Provide the (x, y) coordinate of the cell's center where the given text is located.  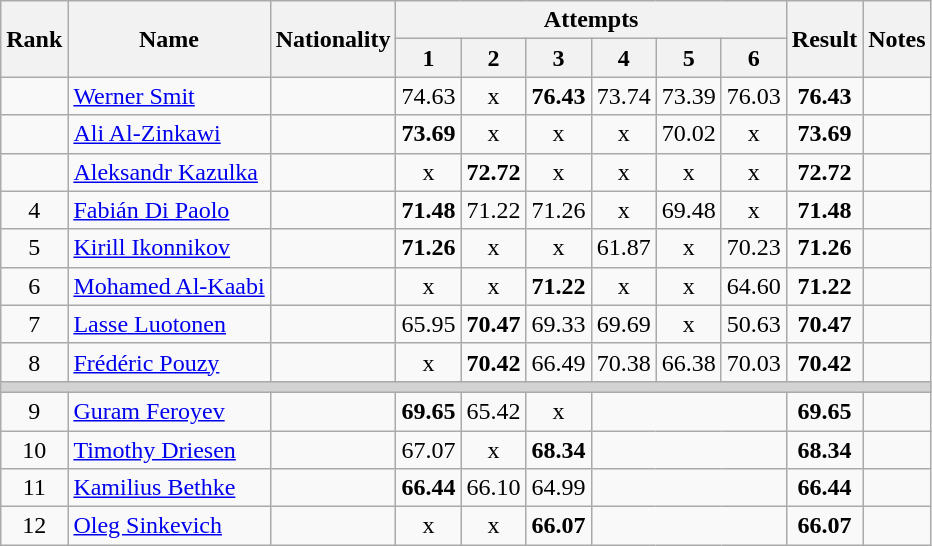
2 (494, 58)
65.42 (494, 411)
Name (169, 39)
Attempts (591, 20)
64.60 (754, 286)
70.02 (688, 134)
Nationality (333, 39)
Result (824, 39)
65.95 (428, 324)
Lasse Luotonen (169, 324)
11 (34, 488)
10 (34, 449)
70.03 (754, 362)
12 (34, 526)
69.69 (624, 324)
Timothy Driesen (169, 449)
64.99 (558, 488)
66.10 (494, 488)
61.87 (624, 248)
70.23 (754, 248)
67.07 (428, 449)
9 (34, 411)
69.33 (558, 324)
74.63 (428, 96)
70.38 (624, 362)
8 (34, 362)
73.74 (624, 96)
7 (34, 324)
Aleksandr Kazulka (169, 172)
73.39 (688, 96)
3 (558, 58)
Oleg Sinkevich (169, 526)
Fabián Di Paolo (169, 210)
66.38 (688, 362)
50.63 (754, 324)
1 (428, 58)
66.49 (558, 362)
Kirill Ikonnikov (169, 248)
Rank (34, 39)
Ali Al-Zinkawi (169, 134)
76.03 (754, 96)
69.48 (688, 210)
Werner Smit (169, 96)
Mohamed Al-Kaabi (169, 286)
Notes (897, 39)
Frédéric Pouzy (169, 362)
Kamilius Bethke (169, 488)
Guram Feroyev (169, 411)
